Pinpoint the cell where the given text exists, returning its (X, Y) midpoint coordinate. 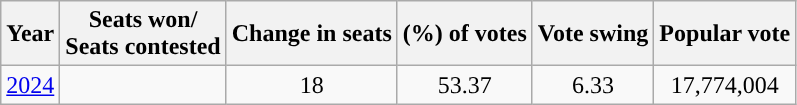
Year (30, 34)
53.37 (464, 85)
Seats won/Seats contested (143, 34)
Change in seats (312, 34)
6.33 (593, 85)
17,774,004 (725, 85)
Popular vote (725, 34)
(%) of votes (464, 34)
2024 (30, 85)
18 (312, 85)
Vote swing (593, 34)
